Locate the cell with the specified text and output its [x, y] center coordinate. 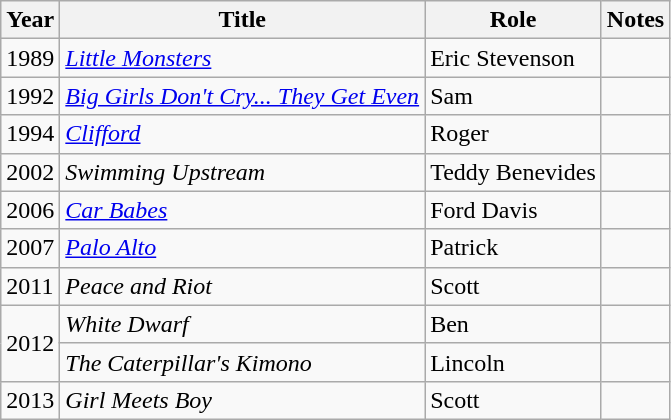
Teddy Benevides [514, 172]
Eric Stevenson [514, 58]
2006 [30, 210]
White Dwarf [242, 324]
Palo Alto [242, 248]
Clifford [242, 134]
Lincoln [514, 362]
2007 [30, 248]
1992 [30, 96]
Patrick [514, 248]
Peace and Riot [242, 286]
Ben [514, 324]
Sam [514, 96]
Swimming Upstream [242, 172]
2011 [30, 286]
Car Babes [242, 210]
2013 [30, 400]
Big Girls Don't Cry... They Get Even [242, 96]
Roger [514, 134]
Title [242, 20]
Little Monsters [242, 58]
Girl Meets Boy [242, 400]
Notes [635, 20]
2002 [30, 172]
Year [30, 20]
Ford Davis [514, 210]
1989 [30, 58]
1994 [30, 134]
2012 [30, 343]
Role [514, 20]
The Caterpillar's Kimono [242, 362]
